For the text-containing cell, return its midpoint in [X, Y] coordinate format. 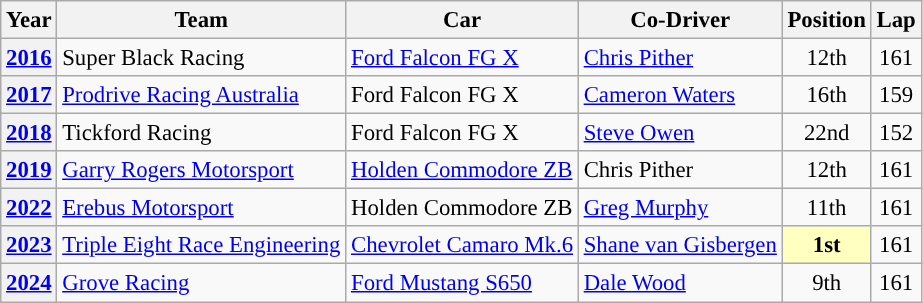
159 [896, 95]
2024 [29, 283]
Chevrolet Camaro Mk.6 [462, 245]
152 [896, 133]
Prodrive Racing Australia [202, 95]
2023 [29, 245]
Super Black Racing [202, 58]
Dale Wood [680, 283]
Ford Mustang S650 [462, 283]
Grove Racing [202, 283]
Co-Driver [680, 20]
11th [826, 208]
Triple Eight Race Engineering [202, 245]
Year [29, 20]
Team [202, 20]
Steve Owen [680, 133]
Car [462, 20]
Shane van Gisbergen [680, 245]
Greg Murphy [680, 208]
Lap [896, 20]
Tickford Racing [202, 133]
9th [826, 283]
2017 [29, 95]
16th [826, 95]
1st [826, 245]
22nd [826, 133]
2018 [29, 133]
2016 [29, 58]
Cameron Waters [680, 95]
Erebus Motorsport [202, 208]
2019 [29, 170]
Garry Rogers Motorsport [202, 170]
2022 [29, 208]
Position [826, 20]
